Detect which cell encompasses the target text, then output its [x, y] center coordinate. 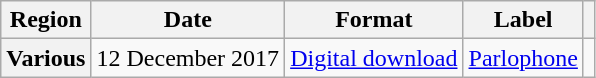
Parlophone [523, 58]
Region [46, 20]
Digital download [374, 58]
Various [46, 58]
12 December 2017 [188, 58]
Label [523, 20]
Format [374, 20]
Date [188, 20]
